Locate the cell with the specified text and output its (x, y) center coordinate. 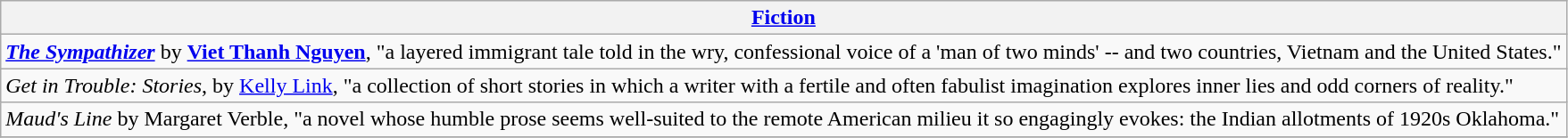
Fiction (784, 18)
